Return the [X, Y] coordinate for the center point of the cell that contains the specified text.  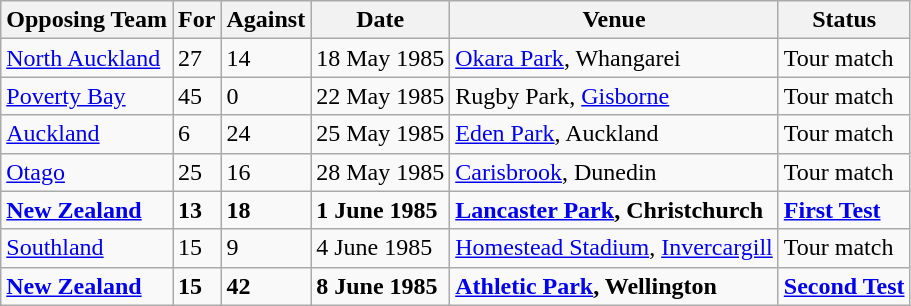
22 May 1985 [380, 96]
25 [197, 172]
Southland [87, 248]
Carisbrook, Dunedin [614, 172]
45 [197, 96]
4 June 1985 [380, 248]
24 [266, 134]
For [197, 20]
1 June 1985 [380, 210]
North Auckland [87, 58]
14 [266, 58]
Athletic Park, Wellington [614, 286]
13 [197, 210]
Poverty Bay [87, 96]
Venue [614, 20]
Rugby Park, Gisborne [614, 96]
First Test [844, 210]
Second Test [844, 286]
42 [266, 286]
18 May 1985 [380, 58]
Against [266, 20]
18 [266, 210]
9 [266, 248]
Otago [87, 172]
Eden Park, Auckland [614, 134]
Lancaster Park, Christchurch [614, 210]
Okara Park, Whangarei [614, 58]
Homestead Stadium, Invercargill [614, 248]
Status [844, 20]
Auckland [87, 134]
8 June 1985 [380, 286]
28 May 1985 [380, 172]
0 [266, 96]
25 May 1985 [380, 134]
Date [380, 20]
16 [266, 172]
27 [197, 58]
Opposing Team [87, 20]
6 [197, 134]
